Output the (X, Y) coordinate of the center of the cell containing the given text.  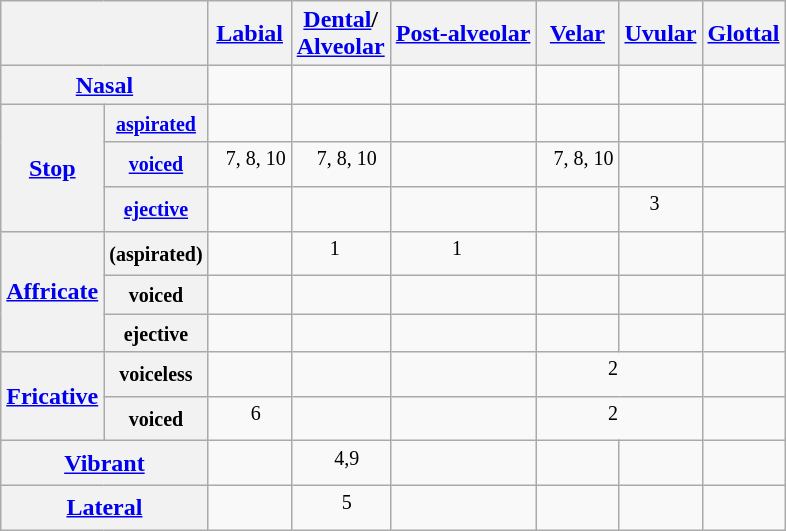
6 (250, 418)
voiceless (156, 374)
Uvular (660, 34)
Dental/Alveolar (340, 34)
Velar (578, 34)
Stop (52, 168)
5 (340, 508)
(aspirated) (156, 254)
Post-alveolar (463, 34)
3 (660, 208)
Labial (250, 34)
Vibrant (104, 464)
Affricate (52, 292)
Lateral (104, 508)
Fricative (52, 396)
Nasal (104, 85)
4,9 (340, 464)
Glottal (744, 34)
aspirated (156, 123)
